For the text-containing cell, return its midpoint in (x, y) coordinate format. 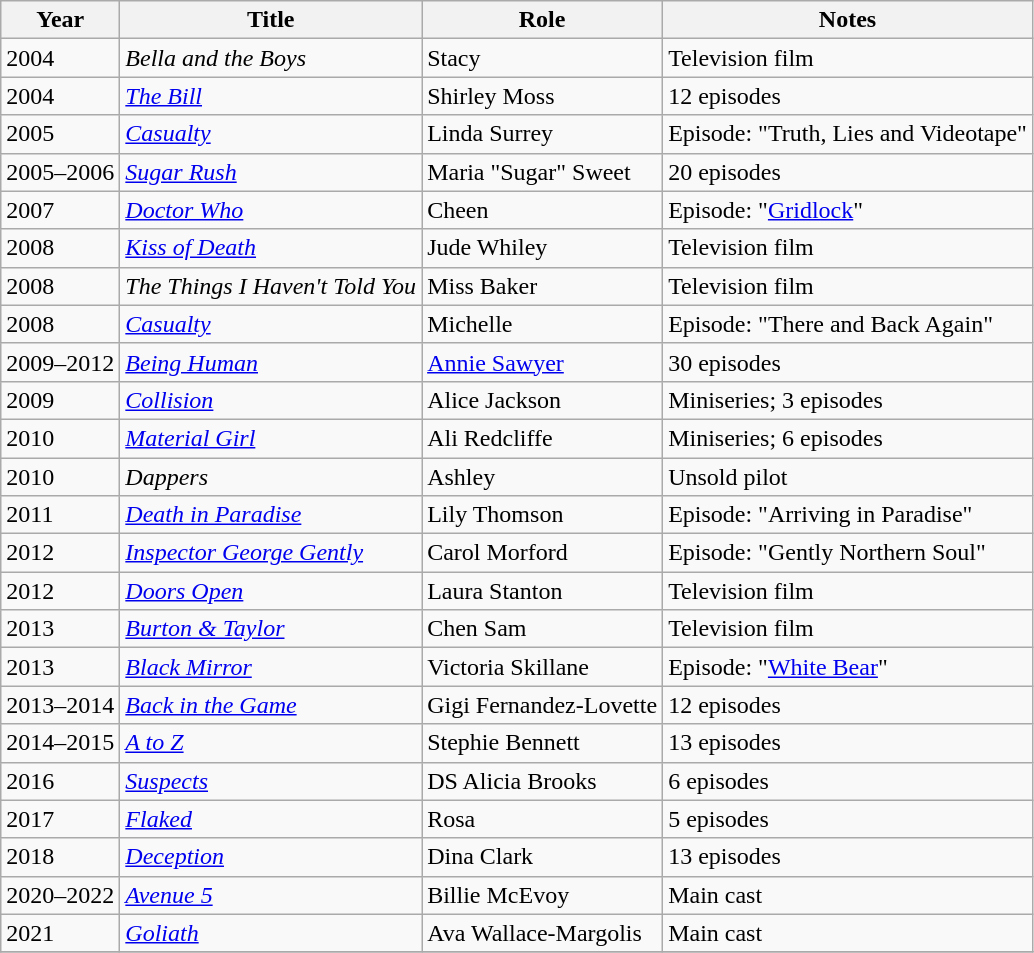
Ali Redcliffe (542, 438)
Doors Open (271, 591)
Episode: "Gridlock" (848, 210)
Dappers (271, 477)
Billie McEvoy (542, 895)
Victoria Skillane (542, 667)
Cheen (542, 210)
Material Girl (271, 438)
Lily Thomson (542, 515)
Back in the Game (271, 705)
Burton & Taylor (271, 629)
Alice Jackson (542, 400)
2009–2012 (60, 362)
2013–2014 (60, 705)
Title (271, 20)
Laura Stanton (542, 591)
Episode: "There and Back Again" (848, 324)
Death in Paradise (271, 515)
2005–2006 (60, 172)
Avenue 5 (271, 895)
Jude Whiley (542, 248)
Rosa (542, 819)
Annie Sawyer (542, 362)
Episode: "Arriving in Paradise" (848, 515)
2017 (60, 819)
The Bill (271, 96)
Episode: "Truth, Lies and Videotape" (848, 134)
Kiss of Death (271, 248)
30 episodes (848, 362)
Sugar Rush (271, 172)
Carol Morford (542, 553)
Collision (271, 400)
2014–2015 (60, 743)
2018 (60, 857)
Unsold pilot (848, 477)
Doctor Who (271, 210)
Episode: "Gently Northern Soul" (848, 553)
Miniseries; 6 episodes (848, 438)
The Things I Haven't Told You (271, 286)
Shirley Moss (542, 96)
2021 (60, 933)
Inspector George Gently (271, 553)
A to Z (271, 743)
Stephie Bennett (542, 743)
2020–2022 (60, 895)
Bella and the Boys (271, 58)
Episode: "White Bear" (848, 667)
Stacy (542, 58)
Chen Sam (542, 629)
Notes (848, 20)
Goliath (271, 933)
Black Mirror (271, 667)
20 episodes (848, 172)
Ava Wallace-Margolis (542, 933)
Suspects (271, 781)
Gigi Fernandez-Lovette (542, 705)
2007 (60, 210)
Role (542, 20)
Maria "Sugar" Sweet (542, 172)
Deception (271, 857)
2011 (60, 515)
2016 (60, 781)
Miniseries; 3 episodes (848, 400)
DS Alicia Brooks (542, 781)
Ashley (542, 477)
5 episodes (848, 819)
6 episodes (848, 781)
2005 (60, 134)
Michelle (542, 324)
Year (60, 20)
Dina Clark (542, 857)
Linda Surrey (542, 134)
2009 (60, 400)
Miss Baker (542, 286)
Being Human (271, 362)
Flaked (271, 819)
